Search for the cell housing the specified text and yield its [x, y] center coordinate. 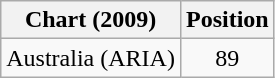
Position [227, 20]
Chart (2009) [91, 20]
89 [227, 58]
Australia (ARIA) [91, 58]
